Detect which cell encompasses the target text, then output its (X, Y) center coordinate. 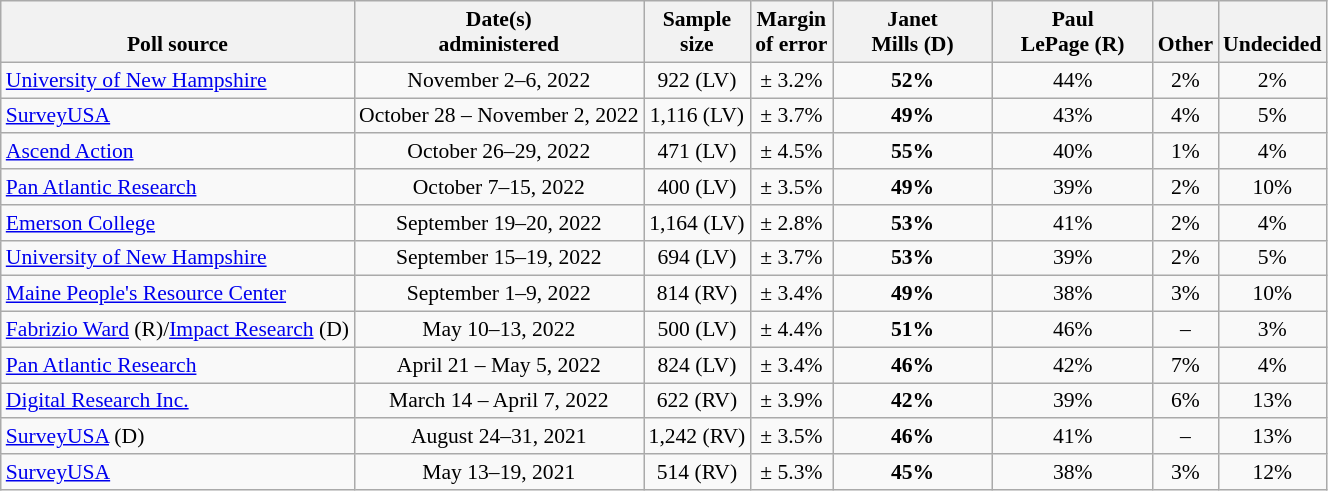
Emerson College (178, 223)
Other (1186, 32)
Undecided (1272, 32)
Maine People's Resource Center (178, 294)
51% (912, 330)
± 2.8% (791, 223)
622 (RV) (698, 401)
44% (1073, 80)
Poll source (178, 32)
6% (1186, 401)
October 26–29, 2022 (499, 152)
April 21 – May 5, 2022 (499, 365)
Digital Research Inc. (178, 401)
September 19–20, 2022 (499, 223)
October 28 – November 2, 2022 (499, 116)
12% (1272, 472)
SurveyUSA (D) (178, 437)
March 14 – April 7, 2022 (499, 401)
694 (LV) (698, 258)
May 10–13, 2022 (499, 330)
43% (1073, 116)
45% (912, 472)
Marginof error (791, 32)
1,242 (RV) (698, 437)
Date(s)administered (499, 32)
1% (1186, 152)
922 (LV) (698, 80)
August 24–31, 2021 (499, 437)
Ascend Action (178, 152)
October 7–15, 2022 (499, 187)
Samplesize (698, 32)
September 15–19, 2022 (499, 258)
1,116 (LV) (698, 116)
514 (RV) (698, 472)
± 3.2% (791, 80)
500 (LV) (698, 330)
400 (LV) (698, 187)
471 (LV) (698, 152)
November 2–6, 2022 (499, 80)
7% (1186, 365)
814 (RV) (698, 294)
55% (912, 152)
± 3.9% (791, 401)
± 4.4% (791, 330)
40% (1073, 152)
1,164 (LV) (698, 223)
± 4.5% (791, 152)
± 5.3% (791, 472)
May 13–19, 2021 (499, 472)
September 1–9, 2022 (499, 294)
JanetMills (D) (912, 32)
52% (912, 80)
824 (LV) (698, 365)
PaulLePage (R) (1073, 32)
Fabrizio Ward (R)/Impact Research (D) (178, 330)
